Return (X, Y) of the center of cell containing provided text 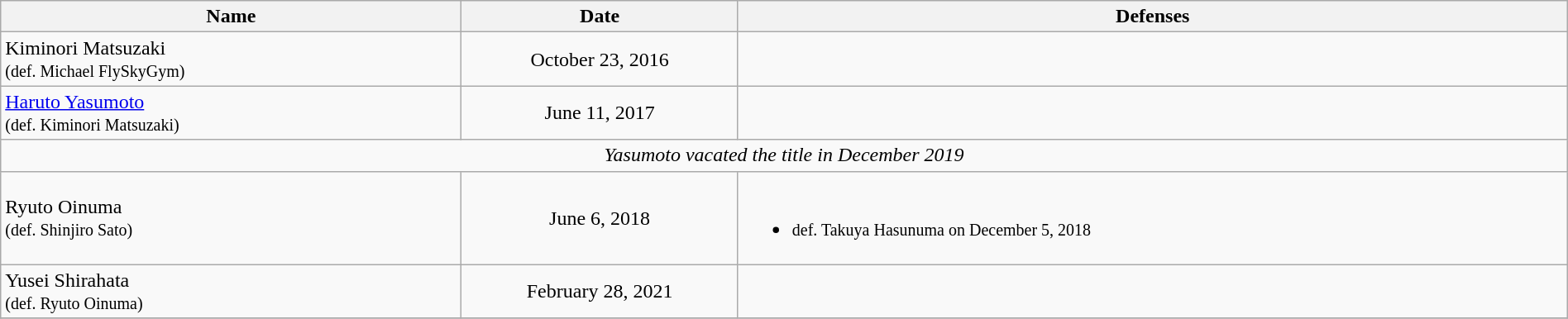
Yusei Shirahata (def. Ryuto Oinuma) (232, 291)
Yasumoto vacated the title in December 2019 (784, 155)
Defenses (1153, 17)
Date (600, 17)
Kiminori Matsuzaki (def. Michael FlySkyGym) (232, 60)
Name (232, 17)
February 28, 2021 (600, 291)
Ryuto Oinuma (def. Shinjiro Sato) (232, 218)
June 6, 2018 (600, 218)
October 23, 2016 (600, 60)
Haruto Yasumoto (def. Kiminori Matsuzaki) (232, 112)
June 11, 2017 (600, 112)
def. Takuya Hasunuma on December 5, 2018 (1153, 218)
